Detect which cell encompasses the target text, then output its (x, y) center coordinate. 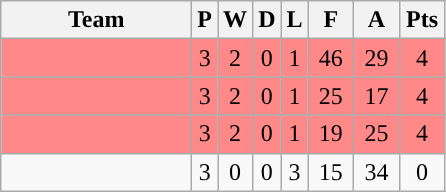
15 (331, 172)
34 (377, 172)
Team (96, 20)
19 (331, 134)
F (331, 20)
D (267, 20)
L (294, 20)
Pts (422, 20)
17 (377, 96)
A (377, 20)
29 (377, 58)
46 (331, 58)
P (205, 20)
W (236, 20)
